Pinpoint the cell where the given text exists, returning its (x, y) midpoint coordinate. 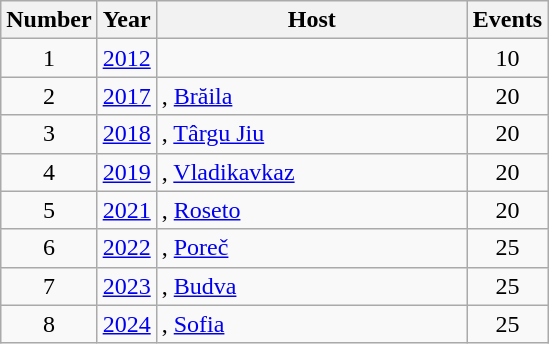
Number (49, 20)
Events (507, 20)
, Vladikavkaz (312, 172)
8 (49, 324)
, Târgu Jiu (312, 134)
10 (507, 58)
2012 (126, 58)
2024 (126, 324)
Host (312, 20)
, Sofia (312, 324)
, Budva (312, 286)
, Poreč (312, 248)
4 (49, 172)
, Roseto (312, 210)
1 (49, 58)
6 (49, 248)
5 (49, 210)
3 (49, 134)
2019 (126, 172)
2018 (126, 134)
2023 (126, 286)
2 (49, 96)
2022 (126, 248)
, Brăila (312, 96)
2021 (126, 210)
Year (126, 20)
7 (49, 286)
2017 (126, 96)
